Provide the [X, Y] coordinate of the cell's center where the given text is located.  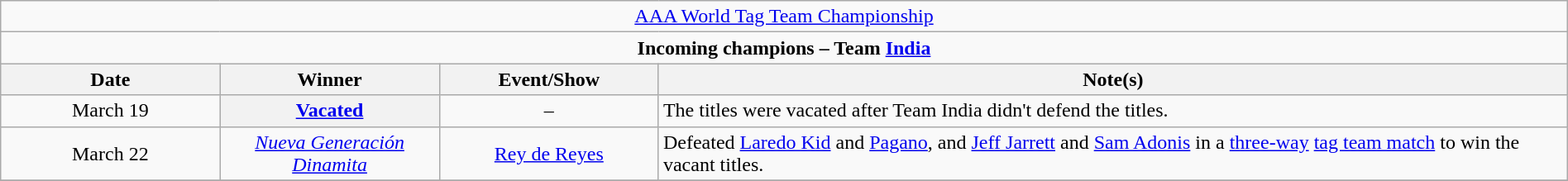
Date [111, 79]
March 19 [111, 111]
Event/Show [549, 79]
Defeated Laredo Kid and Pagano, and Jeff Jarrett and Sam Adonis in a three-way tag team match to win the vacant titles. [1113, 154]
Winner [329, 79]
– [549, 111]
The titles were vacated after Team India didn't defend the titles. [1113, 111]
March 22 [111, 154]
Note(s) [1113, 79]
Vacated [329, 111]
Rey de Reyes [549, 154]
AAA World Tag Team Championship [784, 17]
Incoming champions – Team India [784, 48]
Nueva Generación Dinamita [329, 154]
